Output the (X, Y) coordinate of the center of the cell containing the given text.  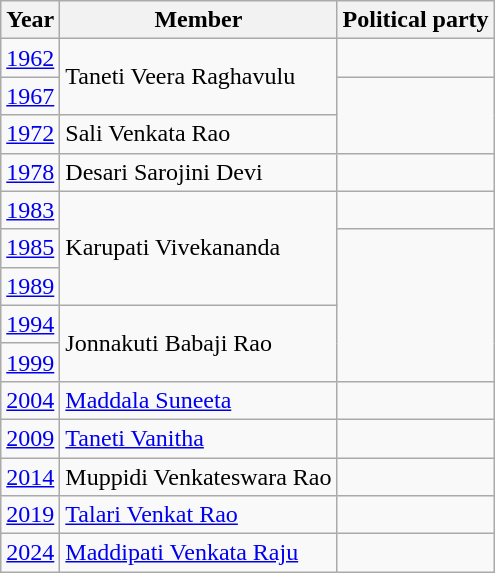
Year (30, 20)
Member (198, 20)
Maddipati Venkata Raju (198, 553)
1983 (30, 210)
1967 (30, 96)
2004 (30, 400)
Jonnakuti Babaji Rao (198, 343)
Talari Venkat Rao (198, 515)
2014 (30, 477)
1989 (30, 286)
1994 (30, 324)
Karupati Vivekananda (198, 248)
2019 (30, 515)
1962 (30, 58)
Taneti Vanitha (198, 438)
1978 (30, 172)
Taneti Veera Raghavulu (198, 77)
2009 (30, 438)
1999 (30, 362)
Desari Sarojini Devi (198, 172)
Maddala Suneeta (198, 400)
2024 (30, 553)
Muppidi Venkateswara Rao (198, 477)
Sali Venkata Rao (198, 134)
Political party (416, 20)
1985 (30, 248)
1972 (30, 134)
